From the cell containing the given text, extract its center point as (X, Y) coordinate. 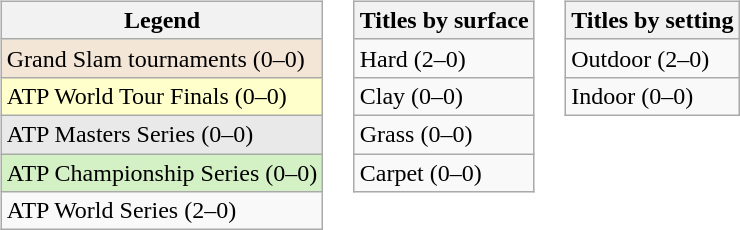
Outdoor (2–0) (652, 58)
Titles by surface (444, 20)
ATP Masters Series (0–0) (162, 134)
ATP World Series (2–0) (162, 211)
Grand Slam tournaments (0–0) (162, 58)
Clay (0–0) (444, 96)
ATP Championship Series (0–0) (162, 173)
Grass (0–0) (444, 134)
Indoor (0–0) (652, 96)
Carpet (0–0) (444, 173)
Titles by setting (652, 20)
ATP World Tour Finals (0–0) (162, 96)
Hard (2–0) (444, 58)
Legend (162, 20)
